Output the (X, Y) coordinate of the center of the cell containing the given text.  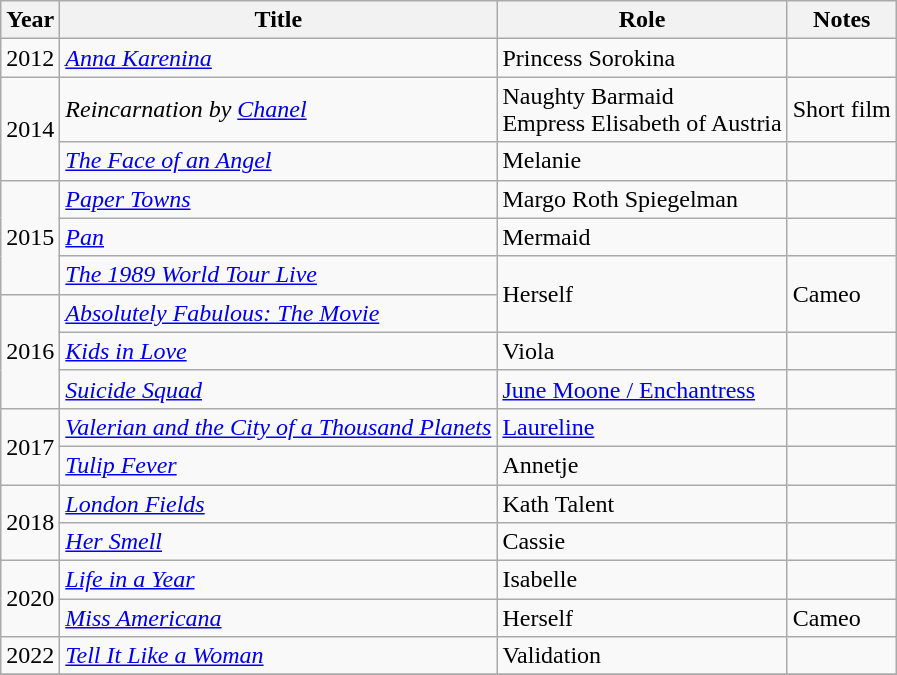
Role (642, 20)
Pan (278, 237)
Validation (642, 656)
Tell It Like a Woman (278, 656)
Annetje (642, 465)
Cassie (642, 542)
Valerian and the City of a Thousand Planets (278, 427)
Tulip Fever (278, 465)
2022 (30, 656)
2016 (30, 351)
Melanie (642, 161)
Year (30, 20)
The 1989 World Tour Live (278, 275)
2020 (30, 599)
2015 (30, 237)
Laureline (642, 427)
Absolutely Fabulous: The Movie (278, 313)
Margo Roth Spiegelman (642, 199)
Princess Sorokina (642, 58)
Kath Talent (642, 503)
Naughty BarmaidEmpress Elisabeth of Austria (642, 110)
Reincarnation by Chanel (278, 110)
Title (278, 20)
Suicide Squad (278, 389)
Miss Americana (278, 618)
2014 (30, 128)
The Face of an Angel (278, 161)
Anna Karenina (278, 58)
Her Smell (278, 542)
Paper Towns (278, 199)
2012 (30, 58)
2018 (30, 522)
Isabelle (642, 580)
June Moone / Enchantress (642, 389)
London Fields (278, 503)
Notes (842, 20)
2017 (30, 446)
Viola (642, 351)
Short film (842, 110)
Mermaid (642, 237)
Life in a Year (278, 580)
Kids in Love (278, 351)
